Capture the cell that displays the provided text and extract its [x, y] central coordinate. 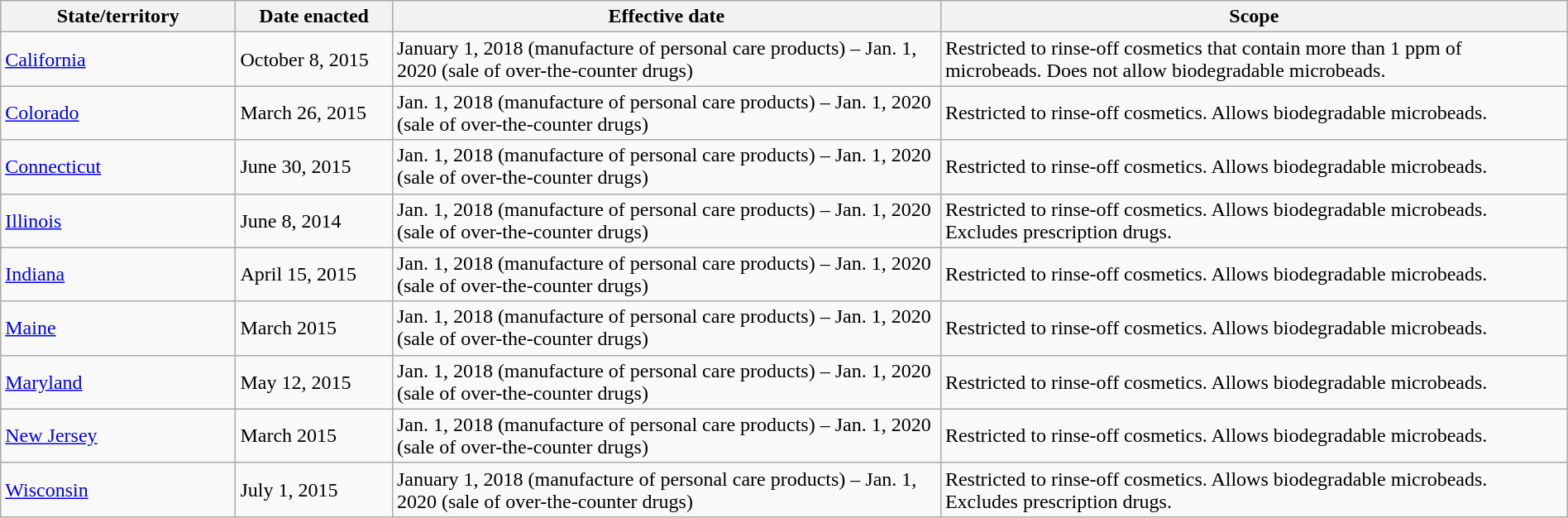
July 1, 2015 [314, 490]
Colorado [118, 113]
March 26, 2015 [314, 113]
October 8, 2015 [314, 60]
Illinois [118, 220]
Maine [118, 328]
June 30, 2015 [314, 167]
May 12, 2015 [314, 382]
Effective date [667, 17]
California [118, 60]
Wisconsin [118, 490]
Scope [1254, 17]
June 8, 2014 [314, 220]
Indiana [118, 275]
Date enacted [314, 17]
Connecticut [118, 167]
Restricted to rinse-off cosmetics that contain more than 1 ppm of microbeads. Does not allow biodegradable microbeads. [1254, 60]
State/territory [118, 17]
New Jersey [118, 435]
April 15, 2015 [314, 275]
Maryland [118, 382]
